Output the (x, y) coordinate of the center of the cell containing the given text.  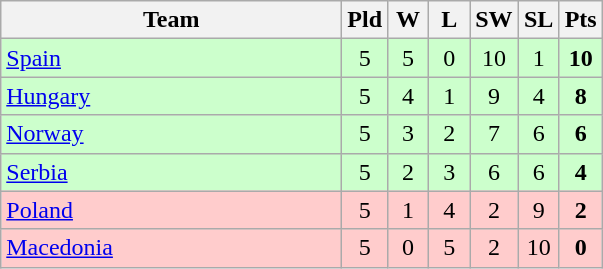
SW (494, 20)
8 (580, 96)
Serbia (172, 172)
Hungary (172, 96)
W (408, 20)
Poland (172, 210)
Pld (365, 20)
Macedonia (172, 248)
Norway (172, 134)
Spain (172, 58)
Pts (580, 20)
L (450, 20)
Team (172, 20)
7 (494, 134)
SL (538, 20)
